Scan for the cell matching the given text and deliver its [X, Y] coordinate at center. 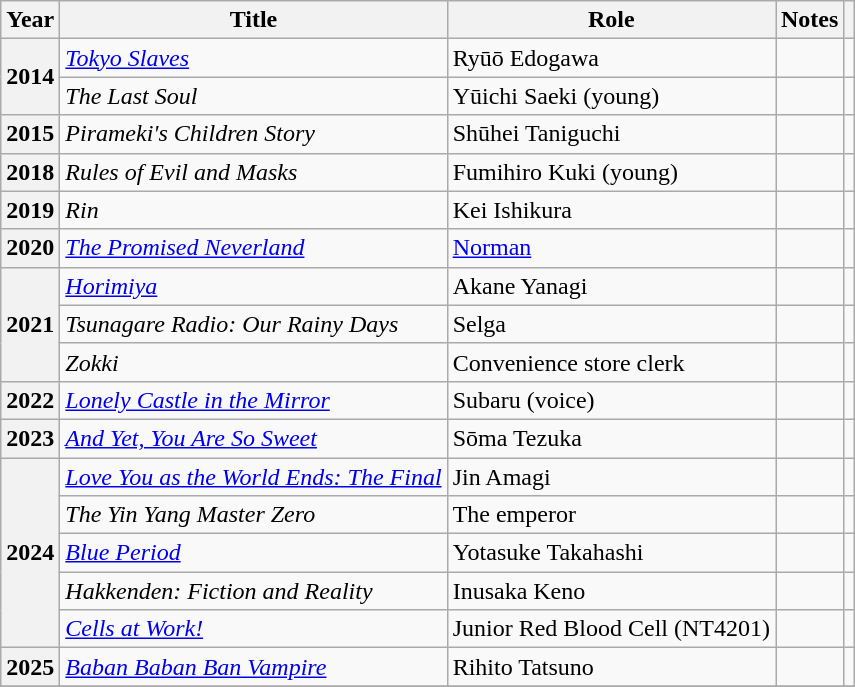
Blue Period [254, 553]
2020 [30, 248]
2022 [30, 400]
2014 [30, 77]
2021 [30, 324]
2025 [30, 667]
Year [30, 20]
Role [611, 20]
The Yin Yang Master Zero [254, 515]
2015 [30, 134]
Convenience store clerk [611, 362]
Kei Ishikura [611, 210]
Title [254, 20]
Tsunagare Radio: Our Rainy Days [254, 324]
The Last Soul [254, 96]
Horimiya [254, 286]
Baban Baban Ban Vampire [254, 667]
Lonely Castle in the Mirror [254, 400]
Rihito Tatsuno [611, 667]
And Yet, You Are So Sweet [254, 438]
Inusaka Keno [611, 591]
2023 [30, 438]
Rules of Evil and Masks [254, 172]
Ryūō Edogawa [611, 58]
The emperor [611, 515]
Shūhei Taniguchi [611, 134]
Rin [254, 210]
Subaru (voice) [611, 400]
Notes [810, 20]
Fumihiro Kuki (young) [611, 172]
2018 [30, 172]
Akane Yanagi [611, 286]
Yūichi Saeki (young) [611, 96]
2019 [30, 210]
Selga [611, 324]
Jin Amagi [611, 477]
Pirameki's Children Story [254, 134]
Norman [611, 248]
Zokki [254, 362]
2024 [30, 553]
Cells at Work! [254, 629]
Tokyo Slaves [254, 58]
Sōma Tezuka [611, 438]
The Promised Neverland [254, 248]
Love You as the World Ends: The Final [254, 477]
Junior Red Blood Cell (NT4201) [611, 629]
Hakkenden: Fiction and Reality [254, 591]
Yotasuke Takahashi [611, 553]
